Extract the (x, y) coordinate from the center of the cell holding the provided text.  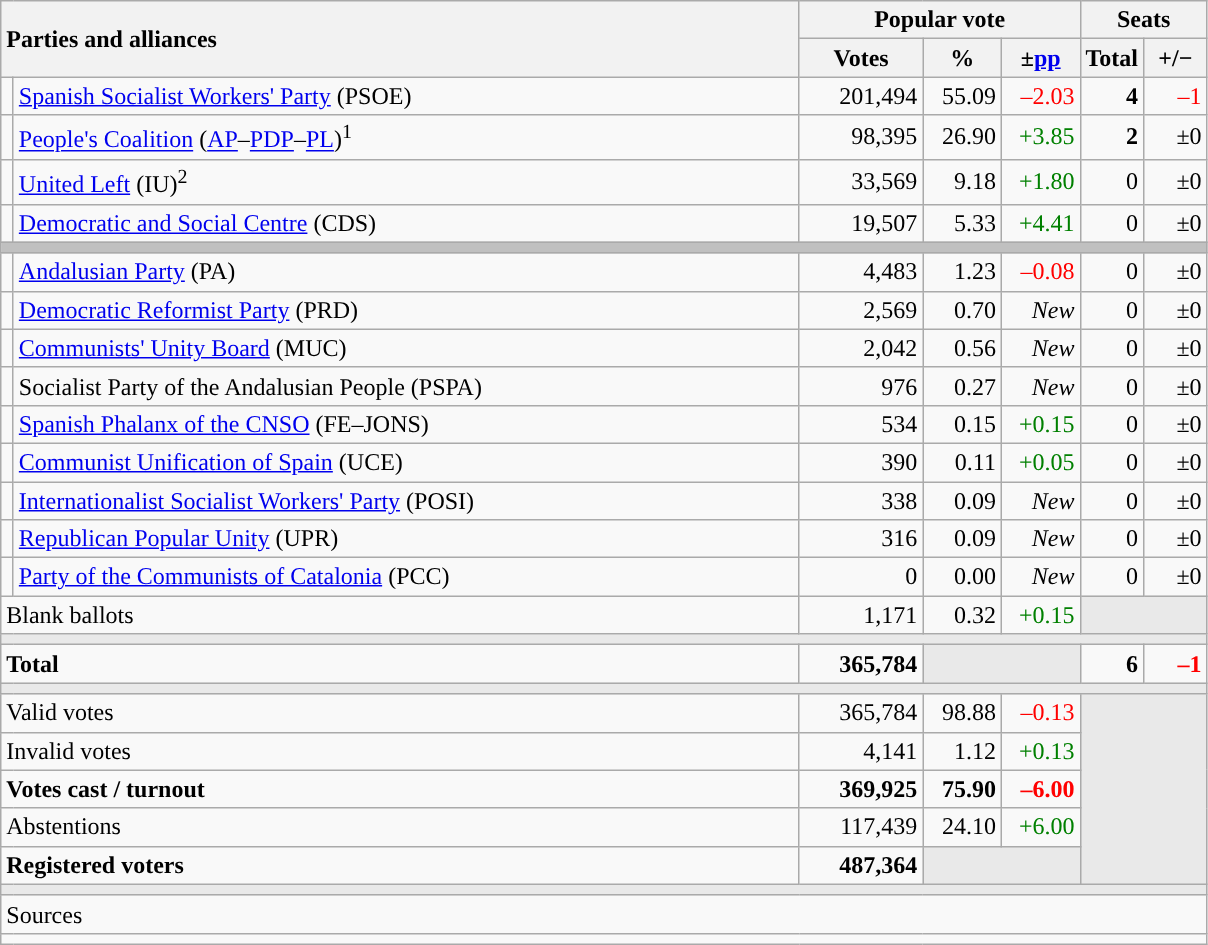
0.70 (962, 310)
4 (1112, 96)
Valid votes (400, 713)
4,141 (861, 751)
Votes (861, 58)
976 (861, 386)
369,925 (861, 789)
Blank ballots (400, 615)
487,364 (861, 865)
1.23 (962, 272)
±pp (1040, 58)
+6.00 (1040, 827)
2,042 (861, 348)
6 (1112, 664)
Spanish Phalanx of the CNSO (FE–JONS) (406, 424)
+/− (1176, 58)
0.11 (962, 462)
0.15 (962, 424)
+3.85 (1040, 138)
People's Coalition (AP–PDP–PL)1 (406, 138)
Spanish Socialist Workers' Party (PSOE) (406, 96)
Popular vote (940, 20)
Democratic and Social Centre (CDS) (406, 223)
390 (861, 462)
19,507 (861, 223)
–2.03 (1040, 96)
0.56 (962, 348)
4,483 (861, 272)
United Left (IU)2 (406, 182)
% (962, 58)
0.27 (962, 386)
98,395 (861, 138)
Socialist Party of the Andalusian People (PSPA) (406, 386)
Internationalist Socialist Workers' Party (POSI) (406, 501)
534 (861, 424)
–6.00 (1040, 789)
+4.41 (1040, 223)
1,171 (861, 615)
Communists' Unity Board (MUC) (406, 348)
0.32 (962, 615)
26.90 (962, 138)
Andalusian Party (PA) (406, 272)
Party of the Communists of Catalonia (PCC) (406, 577)
Democratic Reformist Party (PRD) (406, 310)
–0.08 (1040, 272)
Sources (604, 914)
Republican Popular Unity (UPR) (406, 539)
+0.13 (1040, 751)
2,569 (861, 310)
117,439 (861, 827)
+1.80 (1040, 182)
5.33 (962, 223)
Seats (1144, 20)
9.18 (962, 182)
98.88 (962, 713)
Abstentions (400, 827)
316 (861, 539)
Votes cast / turnout (400, 789)
Registered voters (400, 865)
Communist Unification of Spain (UCE) (406, 462)
75.90 (962, 789)
2 (1112, 138)
+0.05 (1040, 462)
Parties and alliances (400, 39)
–0.13 (1040, 713)
0.00 (962, 577)
338 (861, 501)
24.10 (962, 827)
Invalid votes (400, 751)
33,569 (861, 182)
201,494 (861, 96)
1.12 (962, 751)
55.09 (962, 96)
